Provide the [X, Y] coordinate of the cell's center where the given text is located.  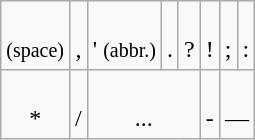
; [228, 36]
... [144, 104]
, [79, 36]
— [236, 104]
' (abbr.) [124, 36]
. [170, 36]
! [210, 36]
? [189, 36]
* [36, 104]
- [210, 104]
: [246, 36]
(space) [36, 36]
/ [79, 104]
